Detect which cell encompasses the target text, then output its [X, Y] center coordinate. 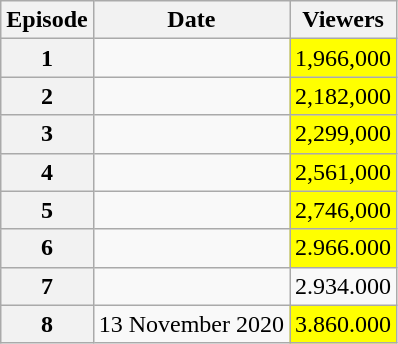
2,746,000 [344, 210]
4 [47, 172]
2,299,000 [344, 134]
Episode [47, 20]
3 [47, 134]
1,966,000 [344, 58]
6 [47, 248]
5 [47, 210]
2 [47, 96]
3.860.000 [344, 324]
7 [47, 286]
13 November 2020 [191, 324]
2,182,000 [344, 96]
2.966.000 [344, 248]
8 [47, 324]
2,561,000 [344, 172]
2.934.000 [344, 286]
1 [47, 58]
Viewers [344, 20]
Date [191, 20]
